Capture the cell that displays the provided text and extract its [x, y] central coordinate. 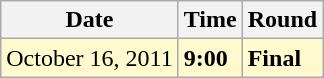
Time [210, 20]
Final [282, 58]
Round [282, 20]
October 16, 2011 [90, 58]
9:00 [210, 58]
Date [90, 20]
